Provide the [x, y] coordinate of the cell's center where the given text is located.  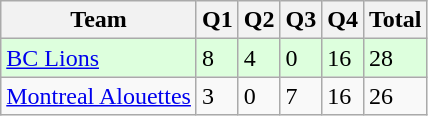
Q4 [343, 20]
BC Lions [99, 58]
Q3 [301, 20]
Q2 [259, 20]
3 [217, 96]
26 [395, 96]
Q1 [217, 20]
7 [301, 96]
Total [395, 20]
Montreal Alouettes [99, 96]
4 [259, 58]
28 [395, 58]
Team [99, 20]
8 [217, 58]
